Extract the (x, y) coordinate from the center of the cell holding the provided text.  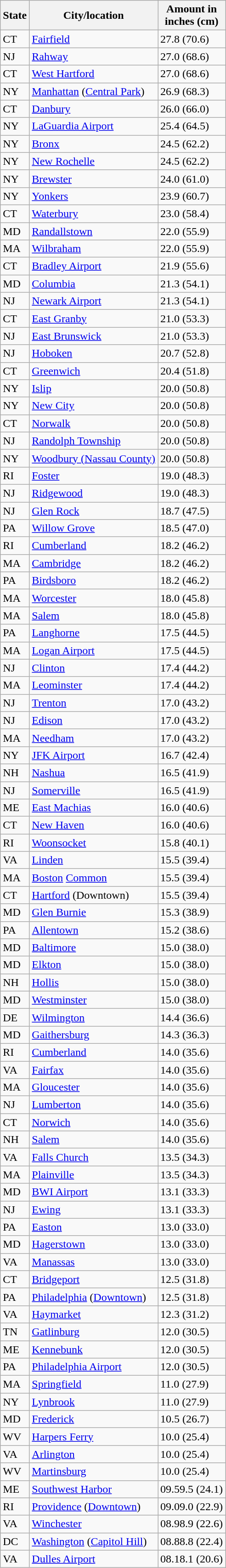
Westminster (94, 1000)
20.7 (52.8) (192, 353)
15.3 (38.9) (192, 913)
Amount ininches (cm) (192, 16)
Frederick (94, 1419)
18.5 (47.0) (192, 528)
Southwest Harbor (94, 1489)
Yonkers (94, 196)
Falls Church (94, 1157)
Langhorne (94, 633)
Hoboken (94, 353)
08.88.8 (22.4) (192, 1541)
24.0 (61.0) (192, 179)
Woodbury (Nassau County) (94, 458)
DC (15, 1541)
Columbia (94, 284)
Ridgewood (94, 493)
20.4 (51.8) (192, 371)
Bronx (94, 144)
West Hartford (94, 74)
Greenwich (94, 371)
08.98.9 (22.6) (192, 1524)
Easton (94, 1227)
Randolph Township (94, 441)
Haymarket (94, 1314)
Manassas (94, 1262)
08.18.1 (20.6) (192, 1559)
23.0 (58.4) (192, 213)
Lumberton (94, 1105)
Willow Grove (94, 528)
Providence (Downtown) (94, 1506)
Linden (94, 860)
23.9 (60.7) (192, 196)
Hollis (94, 982)
Foster (94, 476)
State (15, 16)
Somerville (94, 790)
Elkton (94, 965)
14.4 (36.6) (192, 1017)
Baltimore (94, 947)
Boston Common (94, 878)
14.3 (36.3) (192, 1035)
25.4 (64.5) (192, 126)
26.0 (66.0) (192, 109)
Philadelphia Airport (94, 1367)
Brewster (94, 179)
Bridgeport (94, 1279)
Norwalk (94, 423)
Birdsboro (94, 581)
Harpers Ferry (94, 1437)
15.2 (38.6) (192, 930)
Gaithersburg (94, 1035)
Danbury (94, 109)
JFK Airport (94, 755)
12.3 (31.2) (192, 1314)
Clinton (94, 668)
BWI Airport (94, 1192)
Bradley Airport (94, 266)
Logan Airport (94, 650)
Fairfield (94, 39)
East Machias (94, 808)
City/location (94, 16)
Fairfax (94, 1070)
TN (15, 1332)
Norwich (94, 1122)
Waterbury (94, 213)
Wilbraham (94, 249)
16.7 (42.4) (192, 755)
Gloucester (94, 1087)
Hagerstown (94, 1244)
18.7 (47.5) (192, 511)
New City (94, 406)
Kennebunk (94, 1349)
Rahway (94, 56)
Winchester (94, 1524)
Manhattan (Central Park) (94, 91)
Gatlinburg (94, 1332)
10.5 (26.7) (192, 1419)
Woonsocket (94, 843)
Hartford (Downtown) (94, 895)
27.8 (70.6) (192, 39)
Newark Airport (94, 301)
Cambridge (94, 563)
Trenton (94, 703)
Lynbrook (94, 1402)
Needham (94, 738)
LaGuardia Airport (94, 126)
Springfield (94, 1384)
Martinsburg (94, 1472)
Washington (Capitol Hill) (94, 1541)
East Granby (94, 319)
Plainville (94, 1175)
Wilmington (94, 1017)
09.09.0 (22.9) (192, 1506)
DE (15, 1017)
Islip (94, 388)
Edison (94, 720)
New Haven (94, 825)
East Brunswick (94, 336)
26.9 (68.3) (192, 91)
Philadelphia (Downtown) (94, 1297)
Nashua (94, 773)
Glen Rock (94, 511)
21.9 (55.6) (192, 266)
Randallstown (94, 231)
Leominster (94, 685)
Ewing (94, 1210)
Dulles Airport (94, 1559)
09.59.5 (24.1) (192, 1489)
Arlington (94, 1454)
Allentown (94, 930)
New Rochelle (94, 161)
15.8 (40.1) (192, 843)
Worcester (94, 598)
Glen Burnie (94, 913)
